Extract the (x, y) coordinate from the center of the cell holding the provided text.  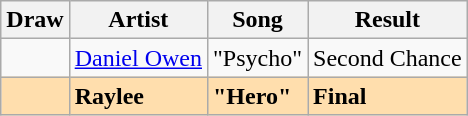
Result (388, 20)
Draw (35, 20)
Final (388, 96)
"Hero" (258, 96)
Song (258, 20)
Raylee (138, 96)
Daniel Owen (138, 58)
"Psycho" (258, 58)
Second Chance (388, 58)
Artist (138, 20)
